Pinpoint the cell where the given text exists, returning its (x, y) midpoint coordinate. 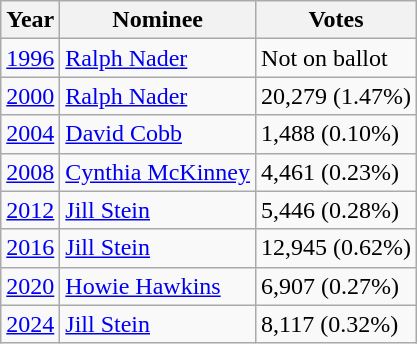
6,907 (0.27%) (336, 286)
2020 (30, 286)
Nominee (158, 20)
1,488 (0.10%) (336, 134)
12,945 (0.62%) (336, 248)
4,461 (0.23%) (336, 172)
5,446 (0.28%) (336, 210)
2004 (30, 134)
Cynthia McKinney (158, 172)
2016 (30, 248)
2012 (30, 210)
1996 (30, 58)
Howie Hawkins (158, 286)
2024 (30, 324)
20,279 (1.47%) (336, 96)
2008 (30, 172)
Year (30, 20)
Not on ballot (336, 58)
Votes (336, 20)
8,117 (0.32%) (336, 324)
David Cobb (158, 134)
2000 (30, 96)
